Search for the cell housing the specified text and yield its [X, Y] center coordinate. 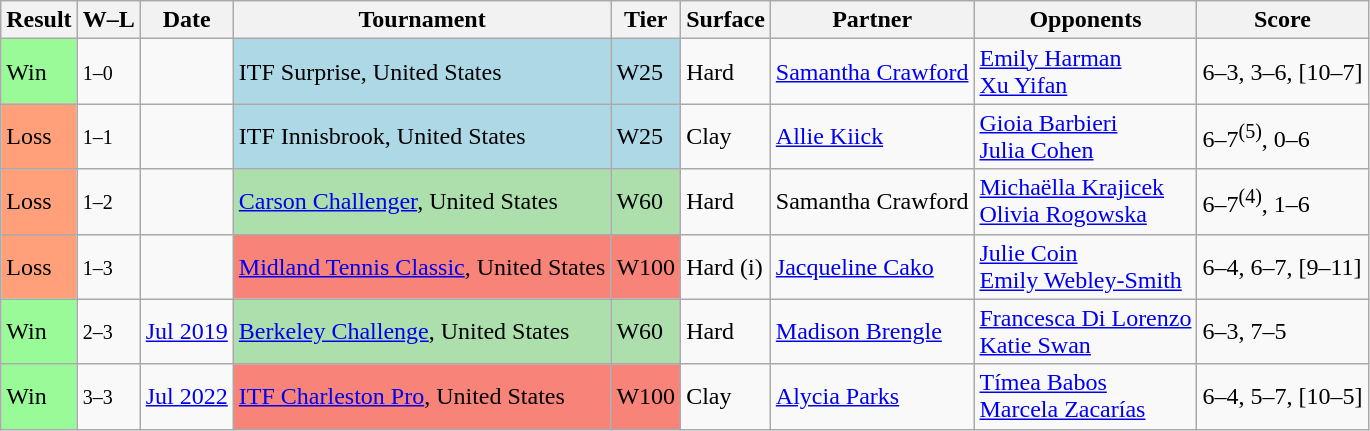
2–3 [108, 332]
Gioia Barbieri Julia Cohen [1086, 136]
6–7(4), 1–6 [1282, 202]
1–1 [108, 136]
Jacqueline Cako [872, 266]
Michaëlla Krajicek Olivia Rogowska [1086, 202]
Jul 2019 [186, 332]
Berkeley Challenge, United States [422, 332]
Tournament [422, 20]
1–2 [108, 202]
Partner [872, 20]
6–7(5), 0–6 [1282, 136]
Julie Coin Emily Webley-Smith [1086, 266]
Jul 2022 [186, 396]
Score [1282, 20]
6–3, 3–6, [10–7] [1282, 72]
ITF Surprise, United States [422, 72]
Alycia Parks [872, 396]
Opponents [1086, 20]
6–3, 7–5 [1282, 332]
1–0 [108, 72]
Result [39, 20]
Allie Kiick [872, 136]
ITF Charleston Pro, United States [422, 396]
ITF Innisbrook, United States [422, 136]
6–4, 5–7, [10–5] [1282, 396]
Tier [646, 20]
Emily Harman Xu Yifan [1086, 72]
Francesca Di Lorenzo Katie Swan [1086, 332]
Midland Tennis Classic, United States [422, 266]
Date [186, 20]
W–L [108, 20]
Carson Challenger, United States [422, 202]
1–3 [108, 266]
6–4, 6–7, [9–11] [1282, 266]
Surface [726, 20]
Tímea Babos Marcela Zacarías [1086, 396]
3–3 [108, 396]
Madison Brengle [872, 332]
Hard (i) [726, 266]
